Capture the cell that displays the provided text and extract its [x, y] central coordinate. 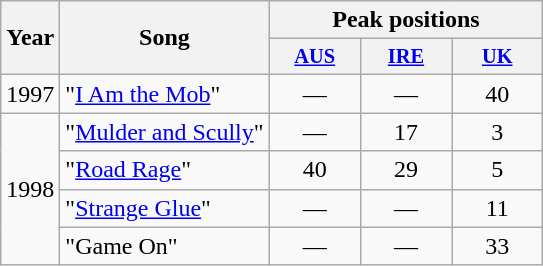
1998 [30, 189]
IRE [406, 57]
Year [30, 38]
Song [164, 38]
Peak positions [406, 20]
"Game On" [164, 246]
11 [498, 208]
5 [498, 170]
"Mulder and Scully" [164, 132]
17 [406, 132]
"Strange Glue" [164, 208]
29 [406, 170]
33 [498, 246]
UK [498, 57]
3 [498, 132]
1997 [30, 94]
"I Am the Mob" [164, 94]
"Road Rage" [164, 170]
AUS [314, 57]
